Determine the [x, y] coordinate at the center of the cell enclosing the given text.  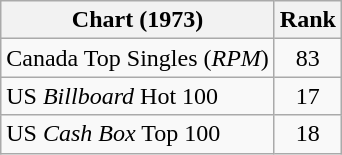
US Billboard Hot 100 [138, 96]
17 [308, 96]
Chart (1973) [138, 20]
Canada Top Singles (RPM) [138, 58]
83 [308, 58]
US Cash Box Top 100 [138, 134]
18 [308, 134]
Rank [308, 20]
